Provide the (X, Y) coordinate of the cell's center where the given text is located.  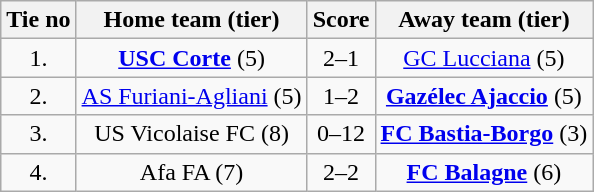
4. (38, 172)
Afa FA (7) (192, 172)
1–2 (341, 96)
FC Bastia-Borgo (3) (484, 134)
0–12 (341, 134)
Away team (tier) (484, 20)
USC Corte (5) (192, 58)
Gazélec Ajaccio (5) (484, 96)
1. (38, 58)
Score (341, 20)
Tie no (38, 20)
2–2 (341, 172)
AS Furiani-Agliani (5) (192, 96)
US Vicolaise FC (8) (192, 134)
2–1 (341, 58)
Home team (tier) (192, 20)
FC Balagne (6) (484, 172)
GC Lucciana (5) (484, 58)
2. (38, 96)
3. (38, 134)
